For the text-containing cell, return its midpoint in [x, y] coordinate format. 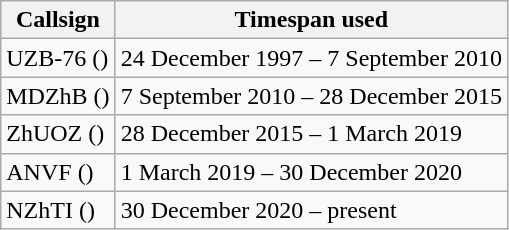
MDZhB () [58, 96]
NZhTI () [58, 210]
ANVF () [58, 172]
Callsign [58, 20]
24 December 1997 – 7 September 2010 [311, 58]
7 September 2010 – 28 December 2015 [311, 96]
30 December 2020 – present [311, 210]
Timespan used [311, 20]
UZB-76 () [58, 58]
ZhUOZ () [58, 134]
1 March 2019 – 30 December 2020 [311, 172]
28 December 2015 – 1 March 2019 [311, 134]
